Return [x, y] of the center of cell containing provided text 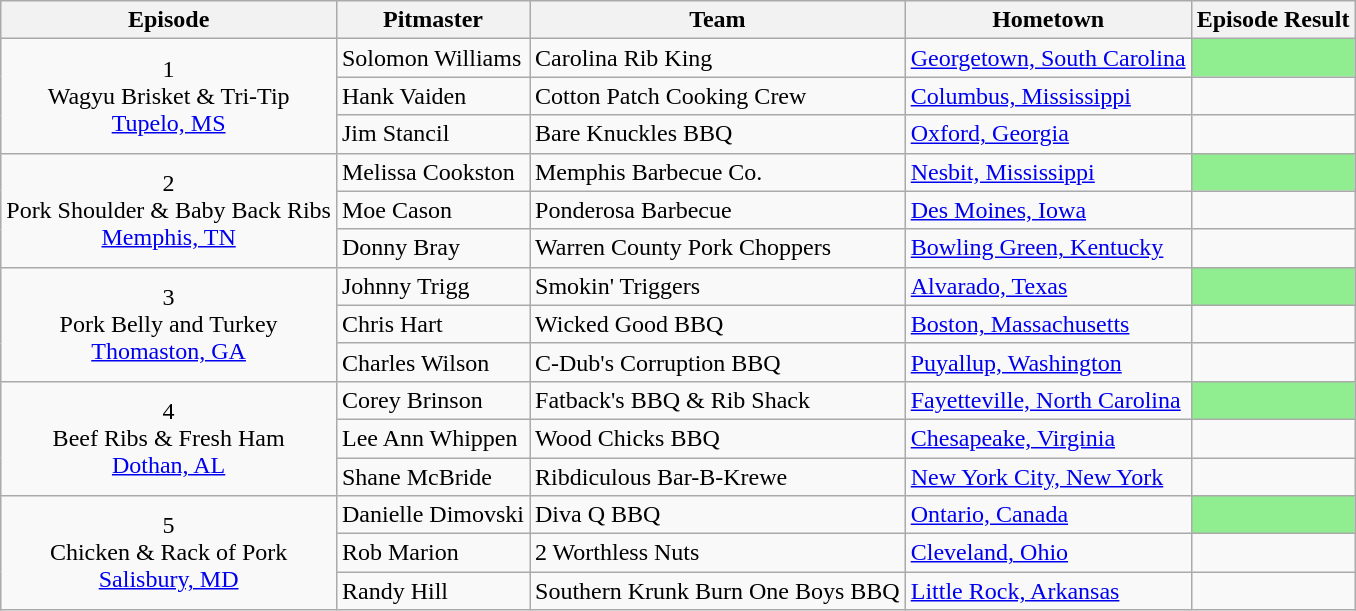
Pitmaster [432, 20]
Moe Cason [432, 210]
Team [718, 20]
C-Dub's Corruption BBQ [718, 362]
Fatback's BBQ & Rib Shack [718, 400]
Des Moines, Iowa [1048, 210]
Carolina Rib King [718, 58]
Warren County Pork Choppers [718, 248]
Rob Marion [432, 553]
Smokin' Triggers [718, 286]
Ontario, Canada [1048, 515]
New York City, New York [1048, 477]
Southern Krunk Burn One Boys BBQ [718, 591]
Episode Result [1273, 20]
Corey Brinson [432, 400]
Boston, Massachusetts [1048, 324]
Hank Vaiden [432, 96]
Chris Hart [432, 324]
Wood Chicks BBQ [718, 438]
Jim Stancil [432, 134]
Georgetown, South Carolina [1048, 58]
5Chicken & Rack of PorkSalisbury, MD [169, 553]
Randy Hill [432, 591]
2Pork Shoulder & Baby Back RibsMemphis, TN [169, 210]
2 Worthless Nuts [718, 553]
Solomon Williams [432, 58]
Little Rock, Arkansas [1048, 591]
Chesapeake, Virginia [1048, 438]
Lee Ann Whippen [432, 438]
Ribdiculous Bar-B-Krewe [718, 477]
Oxford, Georgia [1048, 134]
Wicked Good BBQ [718, 324]
Columbus, Mississippi [1048, 96]
Alvarado, Texas [1048, 286]
Ponderosa Barbecue [718, 210]
Donny Bray [432, 248]
1Wagyu Brisket & Tri-TipTupelo, MS [169, 96]
Charles Wilson [432, 362]
Hometown [1048, 20]
Episode [169, 20]
Bare Knuckles BBQ [718, 134]
Puyallup, Washington [1048, 362]
Johnny Trigg [432, 286]
Cotton Patch Cooking Crew [718, 96]
Bowling Green, Kentucky [1048, 248]
Diva Q BBQ [718, 515]
3Pork Belly and TurkeyThomaston, GA [169, 324]
Cleveland, Ohio [1048, 553]
Nesbit, Mississippi [1048, 172]
Memphis Barbecue Co. [718, 172]
Danielle Dimovski [432, 515]
4Beef Ribs & Fresh HamDothan, AL [169, 438]
Melissa Cookston [432, 172]
Fayetteville, North Carolina [1048, 400]
Shane McBride [432, 477]
